Output the [X, Y] coordinate of the center of the cell containing the given text.  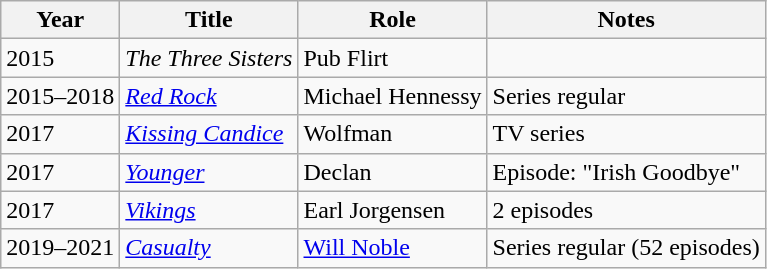
Kissing Candice [209, 134]
Will Noble [392, 248]
2019–2021 [60, 248]
Year [60, 20]
Vikings [209, 210]
Notes [626, 20]
2015 [60, 58]
Red Rock [209, 96]
Casualty [209, 248]
Younger [209, 172]
Series regular [626, 96]
Earl Jorgensen [392, 210]
Michael Hennessy [392, 96]
Episode: "Irish Goodbye" [626, 172]
Pub Flirt [392, 58]
Wolfman [392, 134]
2 episodes [626, 210]
Role [392, 20]
Title [209, 20]
2015–2018 [60, 96]
The Three Sisters [209, 58]
TV series [626, 134]
Declan [392, 172]
Series regular (52 episodes) [626, 248]
